Identify which cell holds the provided text, then report its [X, Y] central coordinate. 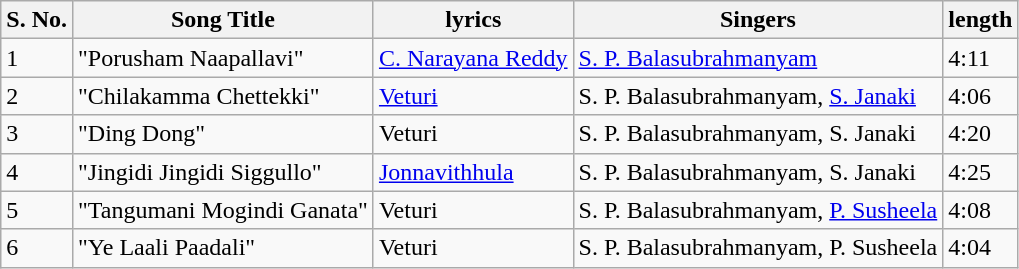
6 [37, 248]
Singers [758, 20]
"Jingidi Jingidi Siggullo" [222, 172]
4:20 [980, 134]
4:11 [980, 58]
3 [37, 134]
Song Title [222, 20]
S. P. Balasubrahmanyam [758, 58]
4:04 [980, 248]
S. No. [37, 20]
Jonnavithhula [473, 172]
2 [37, 96]
length [980, 20]
lyrics [473, 20]
C. Narayana Reddy [473, 58]
4:25 [980, 172]
4:08 [980, 210]
"Chilakamma Chettekki" [222, 96]
4 [37, 172]
1 [37, 58]
4:06 [980, 96]
"Tangumani Mogindi Ganata" [222, 210]
"Ding Dong" [222, 134]
"Ye Laali Paadali" [222, 248]
"Porusham Naapallavi" [222, 58]
5 [37, 210]
